Capture the cell that displays the provided text and extract its [x, y] central coordinate. 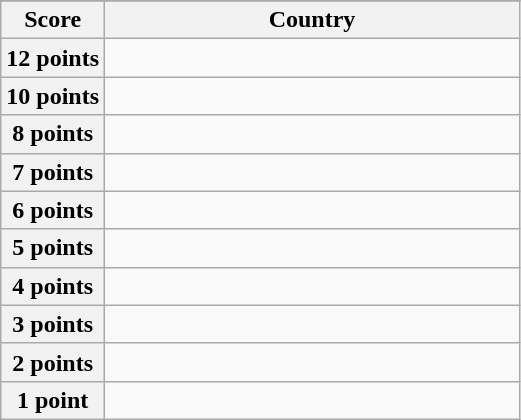
Country [312, 20]
3 points [53, 324]
1 point [53, 400]
12 points [53, 58]
6 points [53, 210]
7 points [53, 172]
4 points [53, 286]
2 points [53, 362]
Score [53, 20]
8 points [53, 134]
5 points [53, 248]
10 points [53, 96]
